Pinpoint the cell where the given text exists, returning its (X, Y) midpoint coordinate. 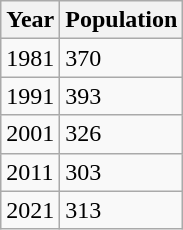
1981 (30, 58)
2011 (30, 172)
313 (122, 210)
2021 (30, 210)
Population (122, 20)
326 (122, 134)
393 (122, 96)
303 (122, 172)
1991 (30, 96)
2001 (30, 134)
370 (122, 58)
Year (30, 20)
